Return the (x, y) coordinate for the center point of the cell that contains the specified text.  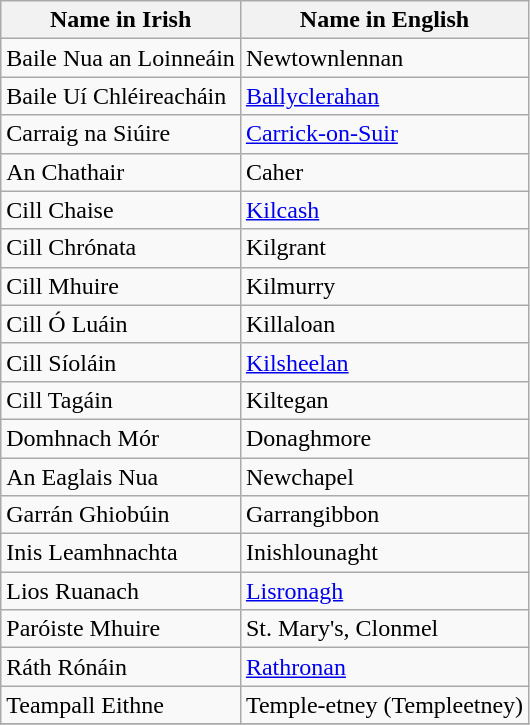
Baile Uí Chléireacháin (121, 96)
Kilcash (384, 210)
Killaloan (384, 324)
Kilgrant (384, 248)
Lisronagh (384, 591)
Cill Mhuire (121, 286)
Temple-etney (Templeetney) (384, 705)
Kilmurry (384, 286)
Garrán Ghiobúin (121, 515)
An Chathair (121, 172)
Cill Ó Luáin (121, 324)
Cill Chrónata (121, 248)
Cill Tagáin (121, 400)
Carraig na Siúire (121, 134)
Kilsheelan (384, 362)
Ráth Rónáin (121, 667)
Inishlounaght (384, 553)
Newtownlennan (384, 58)
Domhnach Mór (121, 438)
St. Mary's, Clonmel (384, 629)
Rathronan (384, 667)
Donaghmore (384, 438)
Baile Nua an Loinneáin (121, 58)
Cill Síoláin (121, 362)
Caher (384, 172)
Cill Chaise (121, 210)
Paróiste Mhuire (121, 629)
Name in English (384, 20)
Ballyclerahan (384, 96)
An Eaglais Nua (121, 477)
Carrick-on-Suir (384, 134)
Newchapel (384, 477)
Inis Leamhnachta (121, 553)
Teampall Eithne (121, 705)
Garrangibbon (384, 515)
Lios Ruanach (121, 591)
Name in Irish (121, 20)
Kiltegan (384, 400)
